Capture the cell that displays the provided text and extract its (x, y) central coordinate. 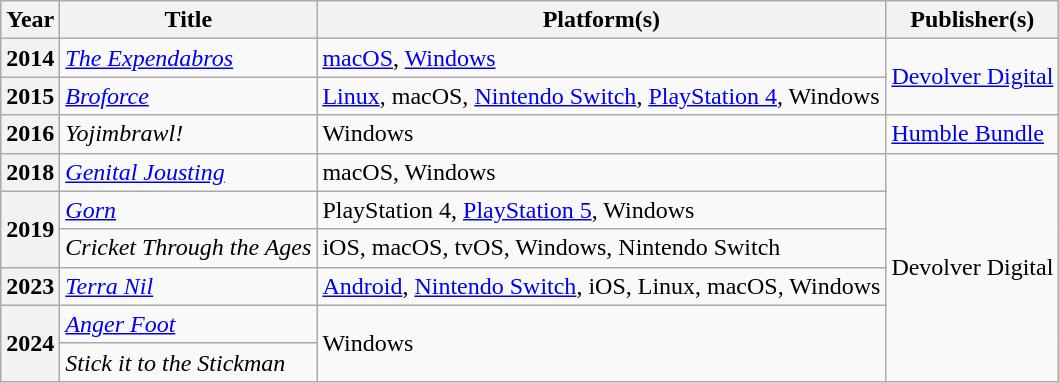
Stick it to the Stickman (188, 362)
Gorn (188, 210)
Yojimbrawl! (188, 134)
2015 (30, 96)
2019 (30, 229)
2024 (30, 343)
Humble Bundle (972, 134)
Genital Jousting (188, 172)
2023 (30, 286)
Android, Nintendo Switch, iOS, Linux, macOS, Windows (602, 286)
Platform(s) (602, 20)
Cricket Through the Ages (188, 248)
iOS, macOS, tvOS, Windows, Nintendo Switch (602, 248)
Anger Foot (188, 324)
Broforce (188, 96)
Year (30, 20)
Terra Nil (188, 286)
Title (188, 20)
2018 (30, 172)
2014 (30, 58)
Linux, macOS, Nintendo Switch, PlayStation 4, Windows (602, 96)
2016 (30, 134)
The Expendabros (188, 58)
Publisher(s) (972, 20)
PlayStation 4, PlayStation 5, Windows (602, 210)
